Determine the (x, y) coordinate at the center of the cell enclosing the given text.  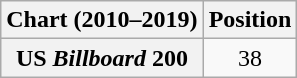
Position (250, 20)
US Billboard 200 (102, 58)
38 (250, 58)
Chart (2010–2019) (102, 20)
